Capture the cell that displays the provided text and extract its (x, y) central coordinate. 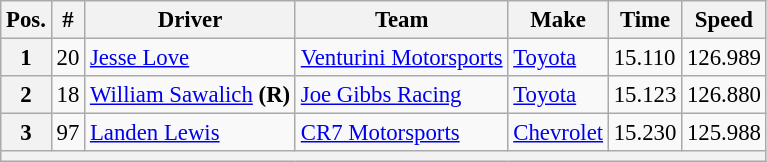
Jesse Love (190, 58)
2 (26, 95)
126.880 (724, 95)
Driver (190, 20)
126.989 (724, 58)
97 (68, 133)
Landen Lewis (190, 133)
Joe Gibbs Racing (401, 95)
Venturini Motorsports (401, 58)
CR7 Motorsports (401, 133)
18 (68, 95)
William Sawalich (R) (190, 95)
15.123 (644, 95)
Make (558, 20)
Team (401, 20)
20 (68, 58)
Speed (724, 20)
15.230 (644, 133)
Time (644, 20)
3 (26, 133)
125.988 (724, 133)
1 (26, 58)
Pos. (26, 20)
15.110 (644, 58)
# (68, 20)
Chevrolet (558, 133)
